Output the (x, y) coordinate of the center of the cell containing the given text.  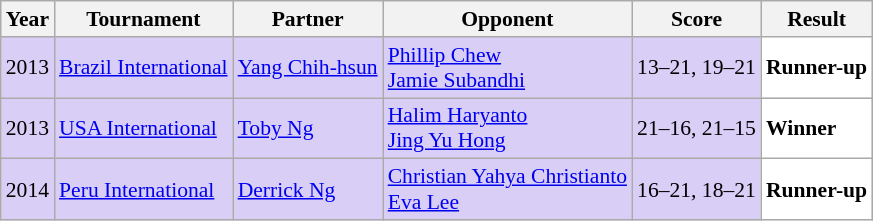
Halim Haryanto Jing Yu Hong (508, 128)
Christian Yahya Christianto Eva Lee (508, 190)
21–16, 21–15 (696, 128)
Opponent (508, 19)
16–21, 18–21 (696, 190)
Peru International (144, 190)
Toby Ng (308, 128)
2014 (28, 190)
Tournament (144, 19)
Partner (308, 19)
13–21, 19–21 (696, 68)
Result (816, 19)
Score (696, 19)
Year (28, 19)
Yang Chih-hsun (308, 68)
Phillip Chew Jamie Subandhi (508, 68)
Brazil International (144, 68)
USA International (144, 128)
Winner (816, 128)
Derrick Ng (308, 190)
